Return the (x, y) coordinate for the center point of the cell that contains the specified text.  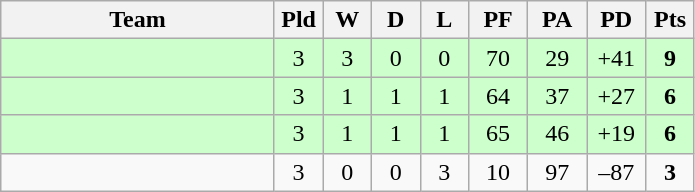
64 (498, 96)
37 (558, 96)
Team (138, 20)
+27 (616, 96)
PF (498, 20)
70 (498, 58)
+19 (616, 134)
46 (558, 134)
65 (498, 134)
9 (670, 58)
Pld (298, 20)
W (348, 20)
PD (616, 20)
Pts (670, 20)
D (396, 20)
+41 (616, 58)
97 (558, 172)
PA (558, 20)
10 (498, 172)
–87 (616, 172)
29 (558, 58)
L (444, 20)
